Extract the (X, Y) coordinate from the center of the cell holding the provided text.  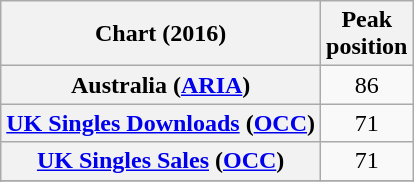
Peakposition (367, 34)
UK Singles Downloads (OCC) (161, 123)
Australia (ARIA) (161, 85)
UK Singles Sales (OCC) (161, 161)
Chart (2016) (161, 34)
86 (367, 85)
